From the cell containing the given text, extract its center point as [x, y] coordinate. 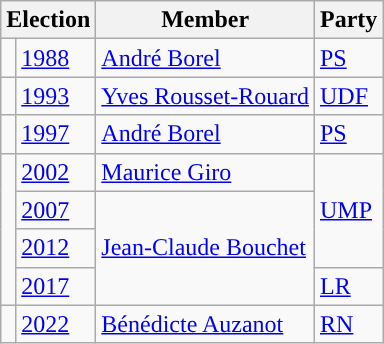
1997 [56, 134]
Jean-Claude Bouchet [206, 248]
Member [206, 20]
RN [348, 324]
1988 [56, 58]
1993 [56, 96]
2022 [56, 324]
2002 [56, 172]
Bénédicte Auzanot [206, 324]
2012 [56, 248]
2007 [56, 210]
UMP [348, 210]
Election [48, 20]
Maurice Giro [206, 172]
UDF [348, 96]
Yves Rousset-Rouard [206, 96]
2017 [56, 286]
LR [348, 286]
Party [348, 20]
